Capture the cell that displays the provided text and extract its [X, Y] central coordinate. 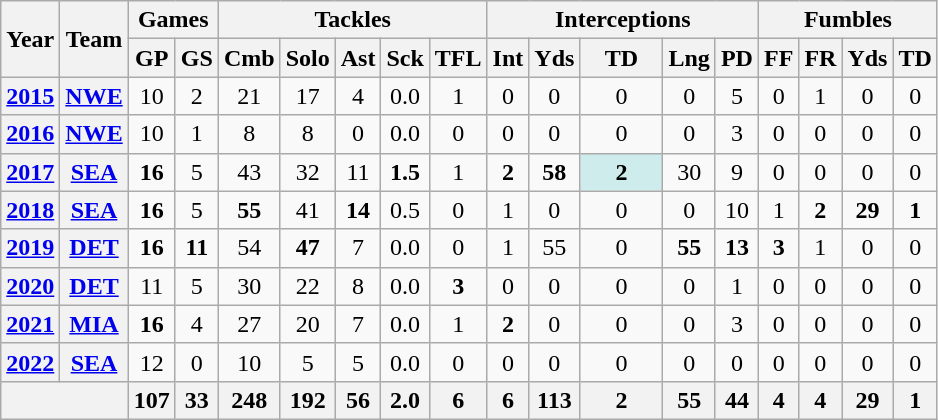
GP [152, 58]
192 [308, 400]
Fumbles [848, 20]
17 [308, 96]
TFL [458, 58]
12 [152, 362]
2015 [30, 96]
FR [820, 58]
GS [196, 58]
1.5 [405, 172]
Lng [689, 58]
44 [736, 400]
0.5 [405, 210]
2017 [30, 172]
113 [554, 400]
2020 [30, 286]
43 [249, 172]
Int [508, 58]
21 [249, 96]
13 [736, 248]
248 [249, 400]
47 [308, 248]
Ast [358, 58]
20 [308, 324]
Tackles [352, 20]
54 [249, 248]
41 [308, 210]
2022 [30, 362]
2021 [30, 324]
MIA [94, 324]
FF [778, 58]
PD [736, 58]
2.0 [405, 400]
32 [308, 172]
Cmb [249, 58]
Interceptions [622, 20]
9 [736, 172]
2019 [30, 248]
Team [94, 39]
14 [358, 210]
107 [152, 400]
22 [308, 286]
Sck [405, 58]
2016 [30, 134]
2018 [30, 210]
Solo [308, 58]
Games [173, 20]
Year [30, 39]
58 [554, 172]
33 [196, 400]
27 [249, 324]
56 [358, 400]
